Output the (x, y) coordinate of the center of the cell containing the given text.  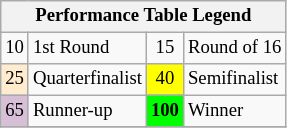
65 (15, 112)
Performance Table Legend (144, 16)
15 (164, 48)
Quarterfinalist (87, 80)
Semifinalist (234, 80)
10 (15, 48)
25 (15, 80)
Winner (234, 112)
40 (164, 80)
100 (164, 112)
Runner-up (87, 112)
Round of 16 (234, 48)
1st Round (87, 48)
